Find where the given text appears and provide that cell's center as (X, Y) coordinate. 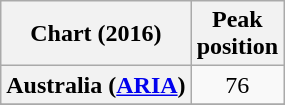
Peak position (237, 34)
Australia (ARIA) (96, 85)
76 (237, 85)
Chart (2016) (96, 34)
